Find where the given text appears and provide that cell's center as (X, Y) coordinate. 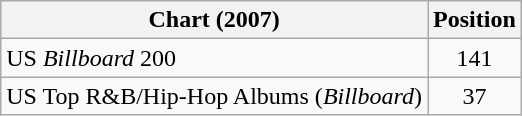
US Top R&B/Hip-Hop Albums (Billboard) (214, 96)
37 (475, 96)
US Billboard 200 (214, 58)
Chart (2007) (214, 20)
Position (475, 20)
141 (475, 58)
